For the text-containing cell, return its midpoint in [X, Y] coordinate format. 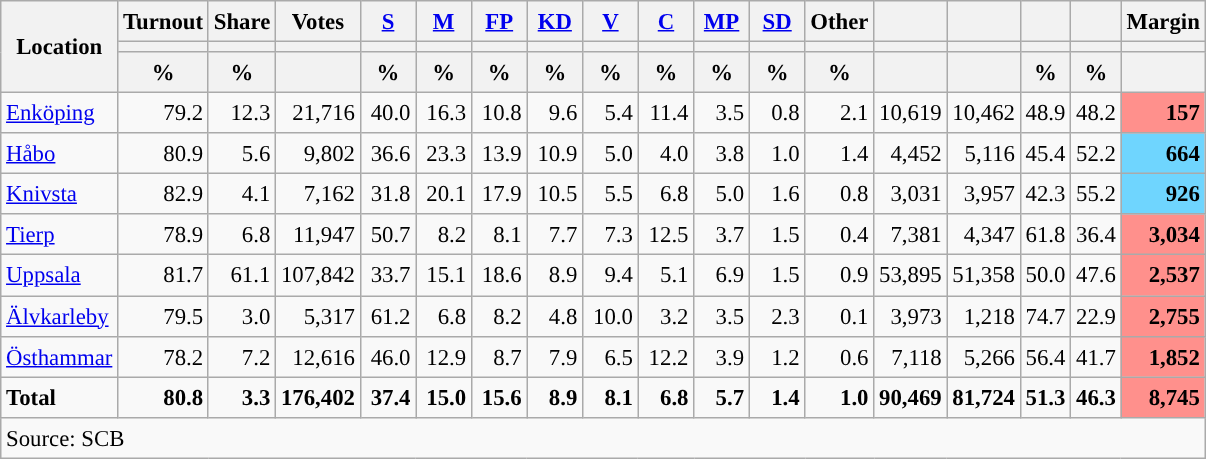
5.4 [611, 114]
12,616 [318, 356]
Enköping [60, 114]
0.6 [840, 356]
11.4 [666, 114]
3,031 [910, 194]
Knivsta [60, 194]
36.4 [1096, 234]
81,724 [984, 398]
3,973 [910, 316]
15.6 [499, 398]
46.3 [1096, 398]
51,358 [984, 276]
7.2 [242, 356]
82.9 [164, 194]
5,116 [984, 154]
3.2 [666, 316]
7.9 [555, 356]
7.3 [611, 234]
37.4 [388, 398]
KD [555, 22]
79.2 [164, 114]
Östhammar [60, 356]
7,118 [910, 356]
1,218 [984, 316]
3.8 [722, 154]
16.3 [444, 114]
17.9 [499, 194]
2,755 [1163, 316]
M [444, 22]
61.1 [242, 276]
6.9 [722, 276]
MP [722, 22]
Location [60, 47]
10,619 [910, 114]
0.4 [840, 234]
12.5 [666, 234]
74.7 [1045, 316]
78.9 [164, 234]
Margin [1163, 22]
3.0 [242, 316]
12.2 [666, 356]
SD [777, 22]
7,381 [910, 234]
176,402 [318, 398]
18.6 [499, 276]
Håbo [60, 154]
Total [60, 398]
7.7 [555, 234]
2.1 [840, 114]
10.8 [499, 114]
15.1 [444, 276]
9,802 [318, 154]
10.5 [555, 194]
9.4 [611, 276]
926 [1163, 194]
40.0 [388, 114]
9.6 [555, 114]
46.0 [388, 356]
0.1 [840, 316]
3.7 [722, 234]
6.5 [611, 356]
S [388, 22]
Tierp [60, 234]
5.6 [242, 154]
V [611, 22]
7,162 [318, 194]
56.4 [1045, 356]
Uppsala [60, 276]
50.7 [388, 234]
22.9 [1096, 316]
10,462 [984, 114]
80.8 [164, 398]
13.9 [499, 154]
0.9 [840, 276]
12.3 [242, 114]
4,452 [910, 154]
5,266 [984, 356]
36.6 [388, 154]
1,852 [1163, 356]
3,034 [1163, 234]
3.3 [242, 398]
41.7 [1096, 356]
8,745 [1163, 398]
48.2 [1096, 114]
3.9 [722, 356]
107,842 [318, 276]
78.2 [164, 356]
1.2 [777, 356]
Source: SCB [603, 438]
21,716 [318, 114]
664 [1163, 154]
5.1 [666, 276]
5.7 [722, 398]
50.0 [1045, 276]
2.3 [777, 316]
20.1 [444, 194]
42.3 [1045, 194]
4.1 [242, 194]
157 [1163, 114]
90,469 [910, 398]
12.9 [444, 356]
FP [499, 22]
3,957 [984, 194]
31.8 [388, 194]
61.2 [388, 316]
Share [242, 22]
5,317 [318, 316]
2,537 [1163, 276]
81.7 [164, 276]
61.8 [1045, 234]
Votes [318, 22]
1.6 [777, 194]
53,895 [910, 276]
79.5 [164, 316]
48.9 [1045, 114]
Other [840, 22]
33.7 [388, 276]
5.5 [611, 194]
C [666, 22]
15.0 [444, 398]
52.2 [1096, 154]
51.3 [1045, 398]
23.3 [444, 154]
4.0 [666, 154]
8.7 [499, 356]
80.9 [164, 154]
10.9 [555, 154]
4.8 [555, 316]
45.4 [1045, 154]
Älvkarleby [60, 316]
10.0 [611, 316]
Turnout [164, 22]
47.6 [1096, 276]
4,347 [984, 234]
55.2 [1096, 194]
11,947 [318, 234]
